Determine the (X, Y) coordinate at the center of the cell enclosing the given text.  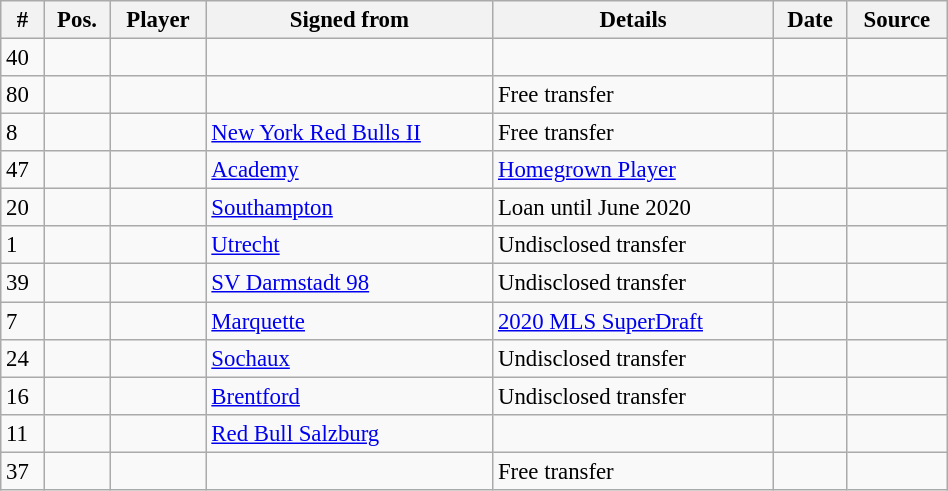
39 (22, 283)
Southampton (350, 208)
# (22, 20)
37 (22, 471)
Academy (350, 170)
Brentford (350, 396)
2020 MLS SuperDraft (634, 321)
7 (22, 321)
20 (22, 208)
Red Bull Salzburg (350, 433)
Sochaux (350, 358)
Utrecht (350, 245)
Marquette (350, 321)
47 (22, 170)
1 (22, 245)
Signed from (350, 20)
16 (22, 396)
Details (634, 20)
40 (22, 58)
8 (22, 133)
Pos. (77, 20)
80 (22, 95)
11 (22, 433)
Homegrown Player (634, 170)
Source (898, 20)
New York Red Bulls II (350, 133)
24 (22, 358)
Player (158, 20)
Date (810, 20)
SV Darmstadt 98 (350, 283)
Loan until June 2020 (634, 208)
